Capture the cell that displays the provided text and extract its [X, Y] central coordinate. 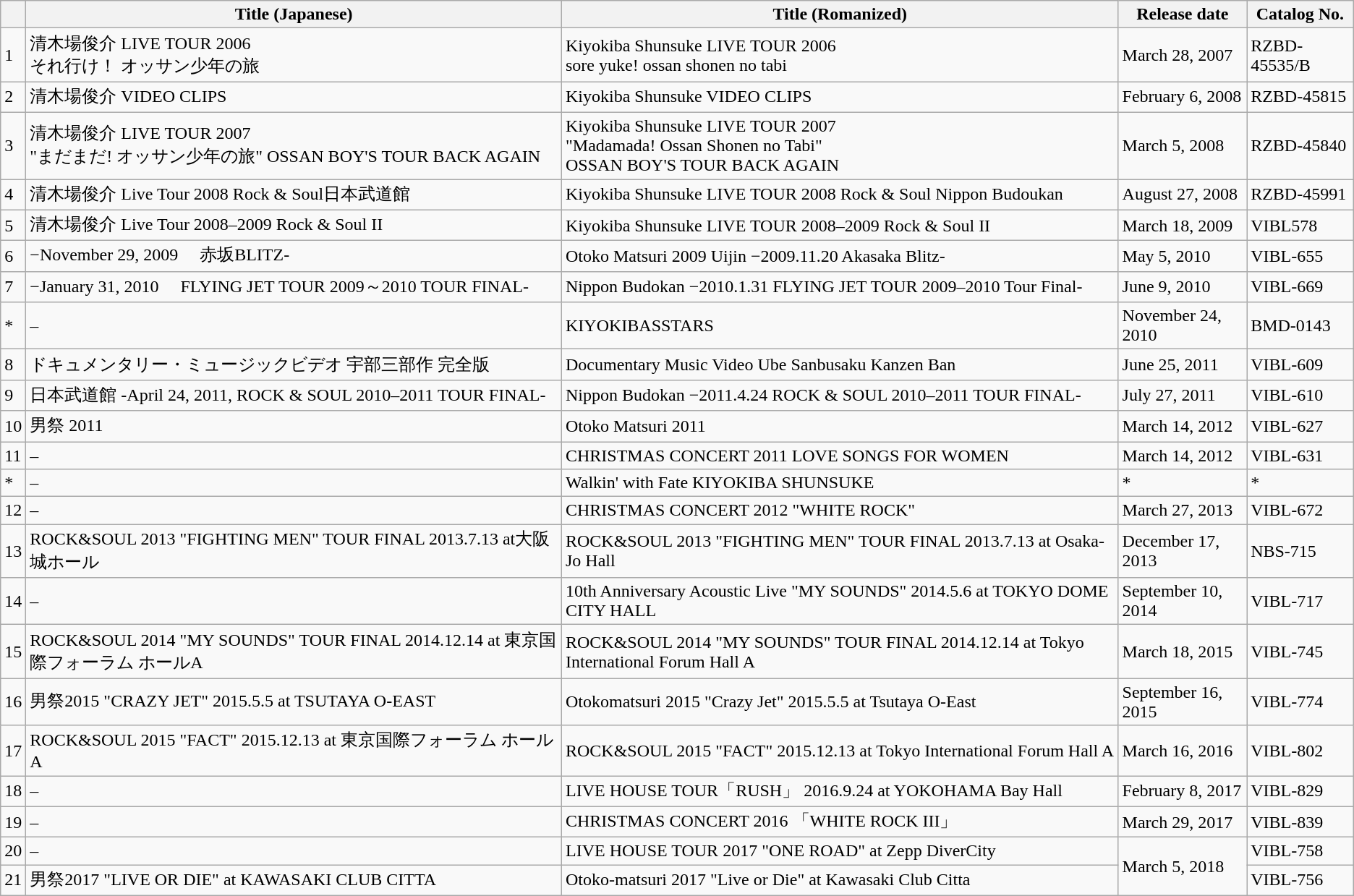
August 27, 2008 [1183, 195]
ROCK&SOUL 2014 "MY SOUNDS" TOUR FINAL 2014.12.14 at 東京国際フォーラム ホールA [294, 652]
2 [13, 97]
Documentary Music Video Ube Sanbusaku Kanzen Ban [840, 364]
18 [13, 791]
3 [13, 145]
7 [13, 286]
13 [13, 551]
5 [13, 226]
Kiyokiba Shunsuke LIVE TOUR 2008–2009 Rock & Soul II [840, 226]
VIBL-717 [1300, 602]
21 [13, 881]
Walkin' with Fate KIYOKIBA SHUNSUKE [840, 483]
ROCK&SOUL 2014 "MY SOUNDS" TOUR FINAL 2014.12.14 at Tokyo International Forum Hall A [840, 652]
CHRISTMAS CONCERT 2011 LOVE SONGS FOR WOMEN [840, 455]
VIBL-609 [1300, 364]
March 28, 2007 [1183, 55]
8 [13, 364]
VIBL578 [1300, 226]
VIBL-839 [1300, 822]
男祭2017 "LIVE OR DIE" at KAWASAKI CLUB CITTA [294, 881]
VIBL-669 [1300, 286]
VIBL-756 [1300, 881]
15 [13, 652]
14 [13, 602]
March 16, 2016 [1183, 751]
September 10, 2014 [1183, 602]
6 [13, 256]
ROCK&SOUL 2013 "FIGHTING MEN" TOUR FINAL 2013.7.13 at Osaka-Jo Hall [840, 551]
VIBL-829 [1300, 791]
LIVE HOUSE TOUR「RUSH」 2016.9.24 at YOKOHAMA Bay Hall [840, 791]
BMD-0143 [1300, 325]
LIVE HOUSE TOUR 2017 "ONE ROAD" at Zepp DiverCity [840, 851]
CHRISTMAS CONCERT 2016 「WHITE ROCK III」 [840, 822]
RZBD-45991 [1300, 195]
Nippon Budokan −2010.1.31 FLYING JET TOUR 2009–2010 Tour Final- [840, 286]
July 27, 2011 [1183, 395]
March 5, 2018 [1183, 866]
VIBL-672 [1300, 511]
Catalog No. [1300, 14]
Kiyokiba Shunsuke LIVE TOUR 2007"Madamada! Ossan Shonen no Tabi"OSSAN BOY'S TOUR BACK AGAIN [840, 145]
4 [13, 195]
VIBL-631 [1300, 455]
June 9, 2010 [1183, 286]
NBS-715 [1300, 551]
Otoko-matsuri 2017 "Live or Die" at Kawasaki Club Citta [840, 881]
VIBL-627 [1300, 427]
May 5, 2010 [1183, 256]
日本武道館 -April 24, 2011, ROCK & SOUL 2010–2011 TOUR FINAL- [294, 395]
17 [13, 751]
10 [13, 427]
February 8, 2017 [1183, 791]
Kiyokiba Shunsuke LIVE TOUR 2006sore yuke! ossan shonen no tabi [840, 55]
March 29, 2017 [1183, 822]
CHRISTMAS CONCERT 2012 "WHITE ROCK" [840, 511]
Title (Romanized) [840, 14]
清木場俊介 VIDEO CLIPS [294, 97]
清木場俊介 Live Tour 2008–2009 Rock & Soul II [294, 226]
19 [13, 822]
Kiyokiba Shunsuke LIVE TOUR 2008 Rock & Soul Nippon Budoukan [840, 195]
Release date [1183, 14]
VIBL-758 [1300, 851]
KIYOKIBASSTARS [840, 325]
ROCK&SOUL 2015 "FACT" 2015.12.13 at Tokyo International Forum Hall A [840, 751]
Nippon Budokan −2011.4.24 ROCK & SOUL 2010–2011 TOUR FINAL- [840, 395]
清木場俊介 LIVE TOUR 2007 "まだまだ! オッサン少年の旅" OSSAN BOY'S TOUR BACK AGAIN [294, 145]
ドキュメンタリー・ミュージックビデオ 宇部三部作 完全版 [294, 364]
RZBD-45535/B [1300, 55]
March 5, 2008 [1183, 145]
9 [13, 395]
Otokomatsuri 2015 "Crazy Jet" 2015.5.5 at Tsutaya O-East [840, 701]
Otoko Matsuri 2011 [840, 427]
VIBL-655 [1300, 256]
10th Anniversary Acoustic Live "MY SOUNDS" 2014.5.6 at TOKYO DOME CITY HALL [840, 602]
11 [13, 455]
RZBD-45840 [1300, 145]
−January 31, 2010 FLYING JET TOUR 2009～2010 TOUR FINAL- [294, 286]
20 [13, 851]
ROCK&SOUL 2015 "FACT" 2015.12.13 at 東京国際フォーラム ホールA [294, 751]
VIBL-745 [1300, 652]
March 18, 2015 [1183, 652]
RZBD-45815 [1300, 97]
Otoko Matsuri 2009 Uijin −2009.11.20 Akasaka Blitz- [840, 256]
−November 29, 2009 赤坂BLITZ- [294, 256]
VIBL-774 [1300, 701]
September 16, 2015 [1183, 701]
ROCK&SOUL 2013 "FIGHTING MEN" TOUR FINAL 2013.7.13 at大阪城ホール [294, 551]
清木場俊介 Live Tour 2008 Rock & Soul日本武道館 [294, 195]
November 24, 2010 [1183, 325]
清木場俊介 LIVE TOUR 2006 それ行け！ オッサン少年の旅 [294, 55]
12 [13, 511]
男祭2015 "CRAZY JET" 2015.5.5 at TSUTAYA O-EAST [294, 701]
VIBL-802 [1300, 751]
VIBL-610 [1300, 395]
Title (Japanese) [294, 14]
16 [13, 701]
February 6, 2008 [1183, 97]
December 17, 2013 [1183, 551]
March 18, 2009 [1183, 226]
1 [13, 55]
June 25, 2011 [1183, 364]
男祭 2011 [294, 427]
Kiyokiba Shunsuke VIDEO CLIPS [840, 97]
March 27, 2013 [1183, 511]
